Extract the (x, y) coordinate from the center of the cell holding the provided text.  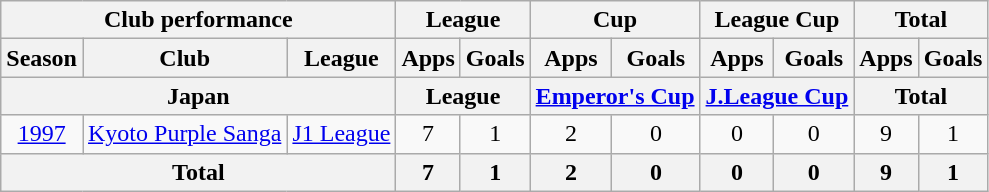
J.League Cup (777, 96)
J1 League (342, 134)
Emperor's Cup (615, 96)
Cup (615, 20)
1997 (42, 134)
League Cup (777, 20)
Season (42, 58)
Japan (198, 96)
Kyoto Purple Sanga (184, 134)
Club performance (198, 20)
Club (184, 58)
